Return the [x, y] coordinate for the center point of the cell that contains the specified text.  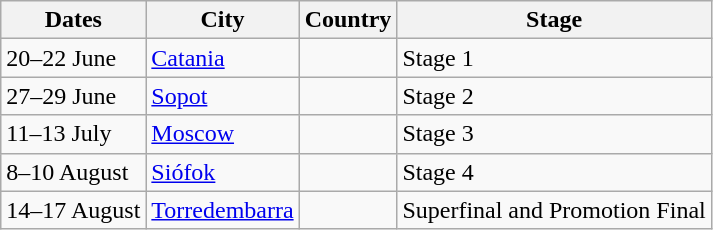
Country [348, 20]
Stage 2 [554, 96]
Sopot [222, 96]
Stage 1 [554, 58]
Torredembarra [222, 210]
14–17 August [74, 210]
Moscow [222, 134]
Superfinal and Promotion Final [554, 210]
11–13 July [74, 134]
20–22 June [74, 58]
City [222, 20]
8–10 August [74, 172]
Stage 4 [554, 172]
Siófok [222, 172]
Catania [222, 58]
Stage [554, 20]
27–29 June [74, 96]
Dates [74, 20]
Stage 3 [554, 134]
